Extract the [X, Y] coordinate from the center of the cell holding the provided text.  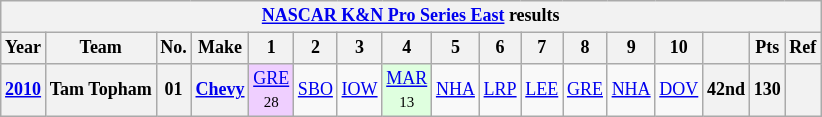
No. [174, 48]
1 [272, 48]
9 [631, 48]
Team [100, 48]
Pts [767, 48]
GRE28 [272, 90]
NASCAR K&N Pro Series East results [411, 16]
10 [679, 48]
GRE [586, 90]
8 [586, 48]
01 [174, 90]
IOW [360, 90]
MAR13 [407, 90]
130 [767, 90]
5 [456, 48]
4 [407, 48]
Tam Topham [100, 90]
Chevy [220, 90]
42nd [726, 90]
DOV [679, 90]
LEE [542, 90]
7 [542, 48]
Ref [803, 48]
Year [24, 48]
2 [316, 48]
2010 [24, 90]
Make [220, 48]
SBO [316, 90]
LRP [500, 90]
6 [500, 48]
3 [360, 48]
